Return the (x, y) coordinate for the center point of the cell that contains the specified text.  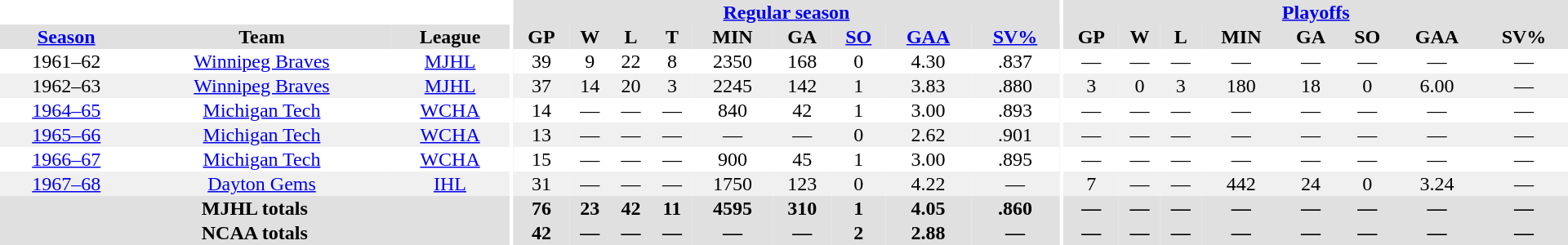
9 (590, 61)
45 (802, 159)
37 (541, 86)
7 (1091, 184)
NCAA totals (255, 233)
11 (672, 208)
310 (802, 208)
4595 (733, 208)
.860 (1015, 208)
2.88 (928, 233)
4.30 (928, 61)
3.24 (1437, 184)
1962–63 (66, 86)
Playoffs (1316, 12)
18 (1312, 86)
Dayton Gems (261, 184)
1967–68 (66, 184)
.895 (1015, 159)
.837 (1015, 61)
142 (802, 86)
Team (261, 37)
1750 (733, 184)
6.00 (1437, 86)
15 (541, 159)
1965–66 (66, 135)
1964–65 (66, 110)
39 (541, 61)
.880 (1015, 86)
31 (541, 184)
MJHL totals (255, 208)
2245 (733, 86)
76 (541, 208)
IHL (451, 184)
.901 (1015, 135)
Season (66, 37)
4.05 (928, 208)
League (451, 37)
2.62 (928, 135)
2350 (733, 61)
24 (1312, 184)
1961–62 (66, 61)
900 (733, 159)
Regular season (786, 12)
180 (1241, 86)
168 (802, 61)
442 (1241, 184)
.893 (1015, 110)
T (672, 37)
1966–67 (66, 159)
23 (590, 208)
840 (733, 110)
3.83 (928, 86)
8 (672, 61)
22 (630, 61)
4.22 (928, 184)
2 (859, 233)
123 (802, 184)
13 (541, 135)
20 (630, 86)
